From the cell containing the given text, extract its center point as (x, y) coordinate. 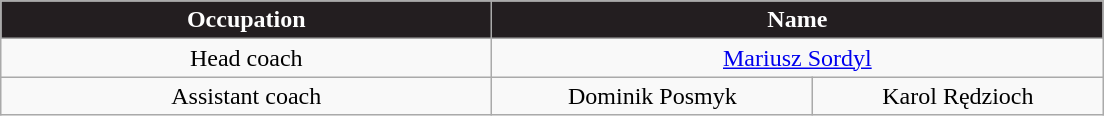
Name (798, 20)
Head coach (246, 58)
Dominik Posmyk (652, 96)
Assistant coach (246, 96)
Occupation (246, 20)
Mariusz Sordyl (798, 58)
Karol Rędzioch (958, 96)
